From the cell containing the given text, extract its center point as [X, Y] coordinate. 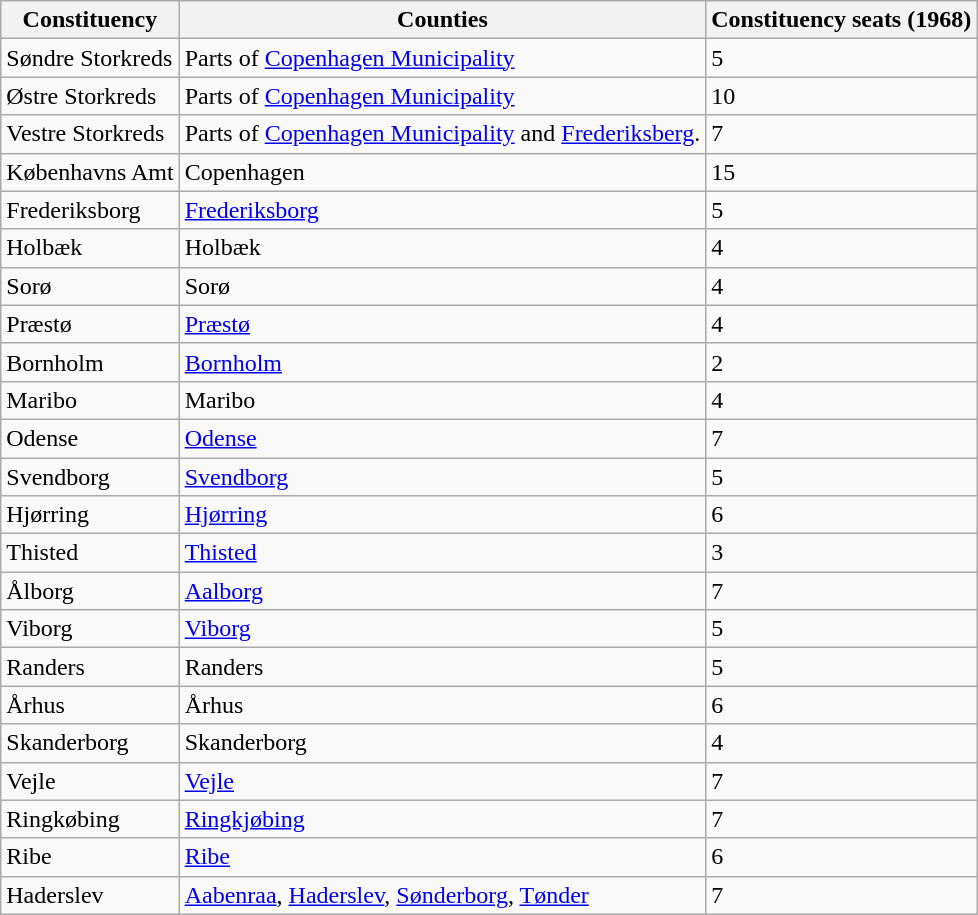
2 [842, 362]
Københavns Amt [90, 172]
Aalborg [442, 591]
Ringkøbing [90, 819]
Ringkjøbing [442, 819]
Aabenraa, Haderslev, Sønderborg, Tønder [442, 895]
Copenhagen [442, 172]
10 [842, 96]
Østre Storkreds [90, 96]
15 [842, 172]
Counties [442, 20]
Ålborg [90, 591]
Constituency [90, 20]
Vestre Storkreds [90, 134]
Søndre Storkreds [90, 58]
Parts of Copenhagen Municipality and Frederiksberg. [442, 134]
Haderslev [90, 895]
Constituency seats (1968) [842, 20]
3 [842, 553]
